Locate the cell with the specified text and output its (X, Y) center coordinate. 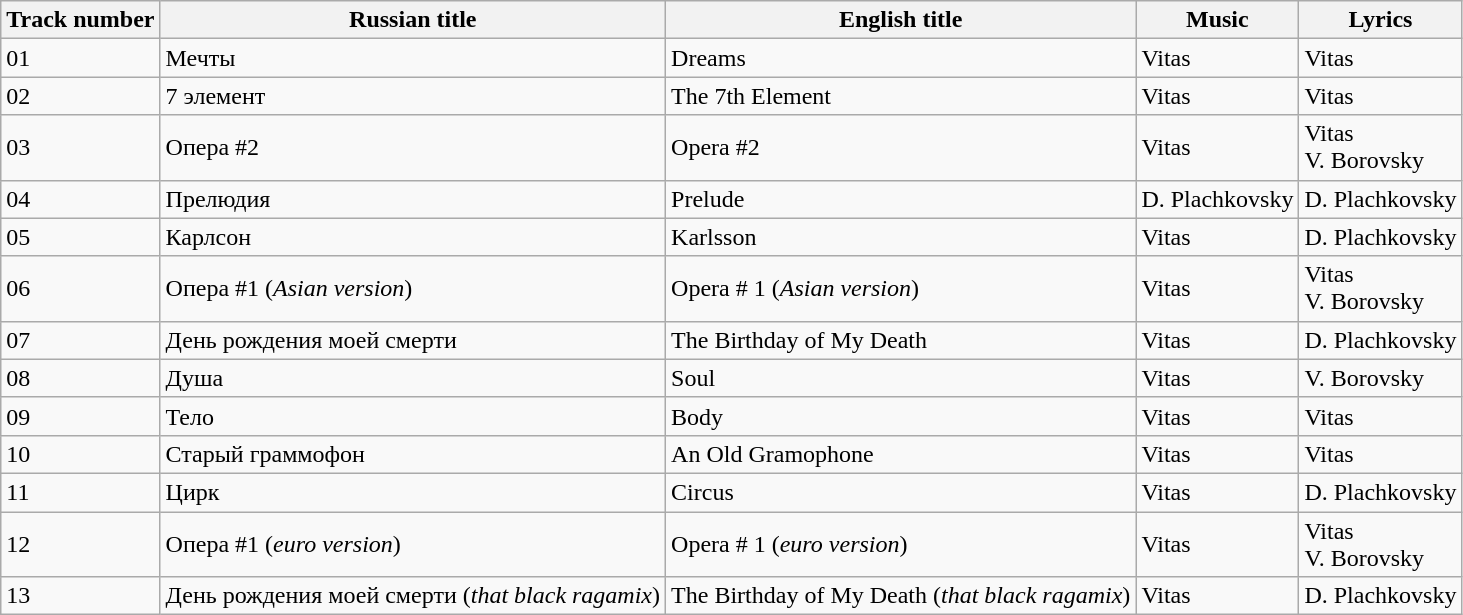
Опера #2 (413, 148)
08 (80, 378)
Opera # 1 (euro version) (901, 544)
03 (80, 148)
11 (80, 492)
02 (80, 96)
Цирк (413, 492)
English title (901, 20)
Мечты (413, 58)
7 элемент (413, 96)
День рождения моей смерти (that black ragamix) (413, 596)
Опера #1 (Asian version) (413, 288)
The Birthday of My Death (that black ragamix) (901, 596)
Music (1218, 20)
Старый граммофон (413, 454)
Body (901, 416)
An Old Gramophone (901, 454)
04 (80, 199)
12 (80, 544)
01 (80, 58)
Circus (901, 492)
Prelude (901, 199)
Dreams (901, 58)
Soul (901, 378)
The Birthday of My Death (901, 340)
05 (80, 237)
V. Borovsky (1380, 378)
10 (80, 454)
Opera #2 (901, 148)
Karlsson (901, 237)
09 (80, 416)
Опера #1 (euro version) (413, 544)
13 (80, 596)
Тело (413, 416)
Прелюдия (413, 199)
Карлсон (413, 237)
Track number (80, 20)
07 (80, 340)
Душа (413, 378)
День рождения моей смерти (413, 340)
Russian title (413, 20)
Opera # 1 (Asian version) (901, 288)
06 (80, 288)
Lyrics (1380, 20)
The 7th Element (901, 96)
